Capture the cell that displays the provided text and extract its [X, Y] central coordinate. 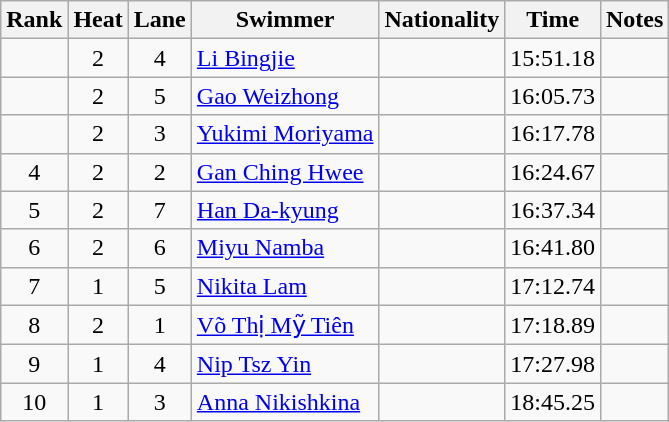
Han Da-kyung [285, 210]
Nikita Lam [285, 286]
Li Bingjie [285, 58]
16:37.34 [553, 210]
Lane [160, 20]
Nip Tsz Yin [285, 364]
Time [553, 20]
Rank [34, 20]
10 [34, 402]
Heat [98, 20]
Yukimi Moriyama [285, 134]
Võ Thị Mỹ Tiên [285, 325]
16:05.73 [553, 96]
15:51.18 [553, 58]
17:27.98 [553, 364]
Gan Ching Hwee [285, 172]
Nationality [442, 20]
Swimmer [285, 20]
17:12.74 [553, 286]
Anna Nikishkina [285, 402]
Gao Weizhong [285, 96]
16:24.67 [553, 172]
9 [34, 364]
18:45.25 [553, 402]
16:41.80 [553, 248]
Notes [634, 20]
8 [34, 325]
17:18.89 [553, 325]
16:17.78 [553, 134]
Miyu Namba [285, 248]
